Return [x, y] of the center of cell containing provided text 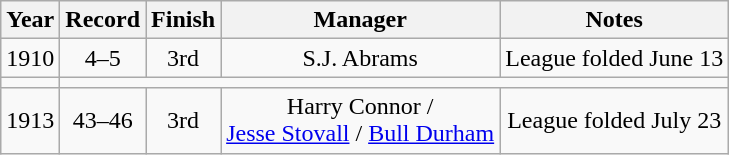
Finish [184, 20]
S.J. Abrams [360, 58]
Year [30, 20]
Manager [360, 20]
Record [103, 20]
Harry Connor / Jesse Stovall / Bull Durham [360, 120]
League folded July 23 [614, 120]
4–5 [103, 58]
1913 [30, 120]
43–46 [103, 120]
League folded June 13 [614, 58]
Notes [614, 20]
1910 [30, 58]
